Return (X, Y) of the center of cell containing provided text 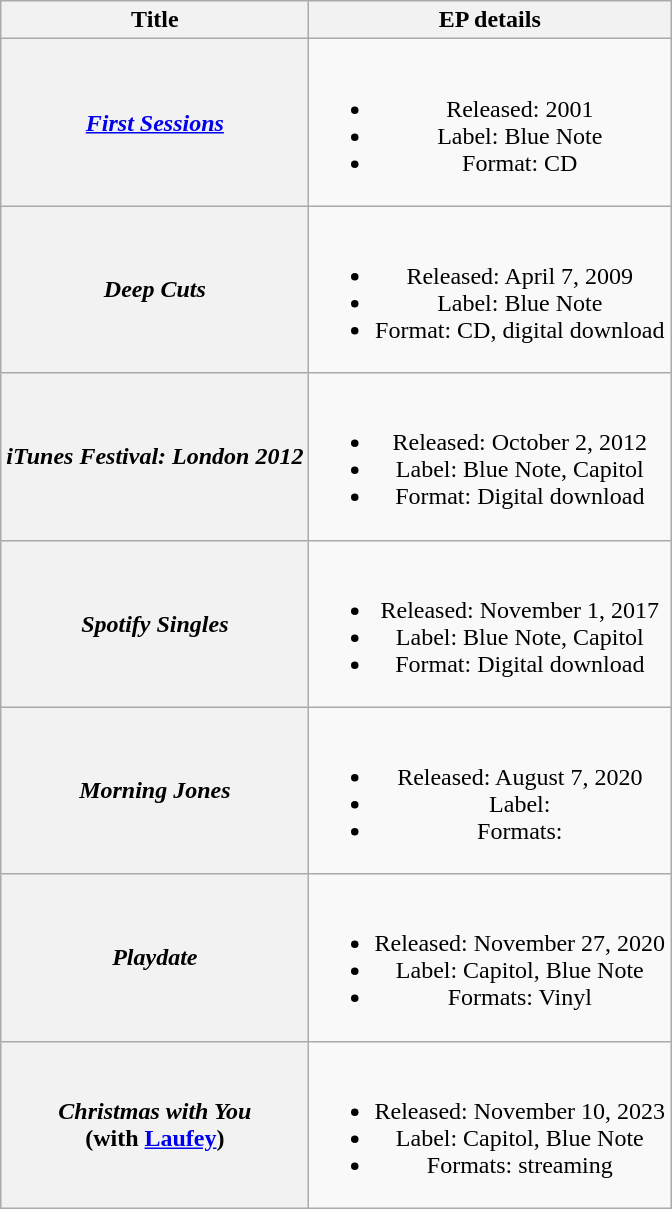
Released: August 7, 2020Label: Formats: (490, 790)
Released: November 10, 2023Label: Capitol, Blue NoteFormats: streaming (490, 1124)
EP details (490, 20)
Released: 2001Label: Blue NoteFormat: CD (490, 122)
iTunes Festival: London 2012 (155, 456)
Released: April 7, 2009Label: Blue NoteFormat: CD, digital download (490, 290)
Playdate (155, 958)
Released: November 1, 2017Label: Blue Note, CapitolFormat: Digital download (490, 624)
Deep Cuts (155, 290)
Title (155, 20)
Released: October 2, 2012Label: Blue Note, CapitolFormat: Digital download (490, 456)
Christmas with You (with Laufey) (155, 1124)
Released: November 27, 2020Label: Capitol, Blue NoteFormats: Vinyl (490, 958)
First Sessions (155, 122)
Morning Jones (155, 790)
Spotify Singles (155, 624)
